Return the [X, Y] coordinate for the center point of the cell that contains the specified text.  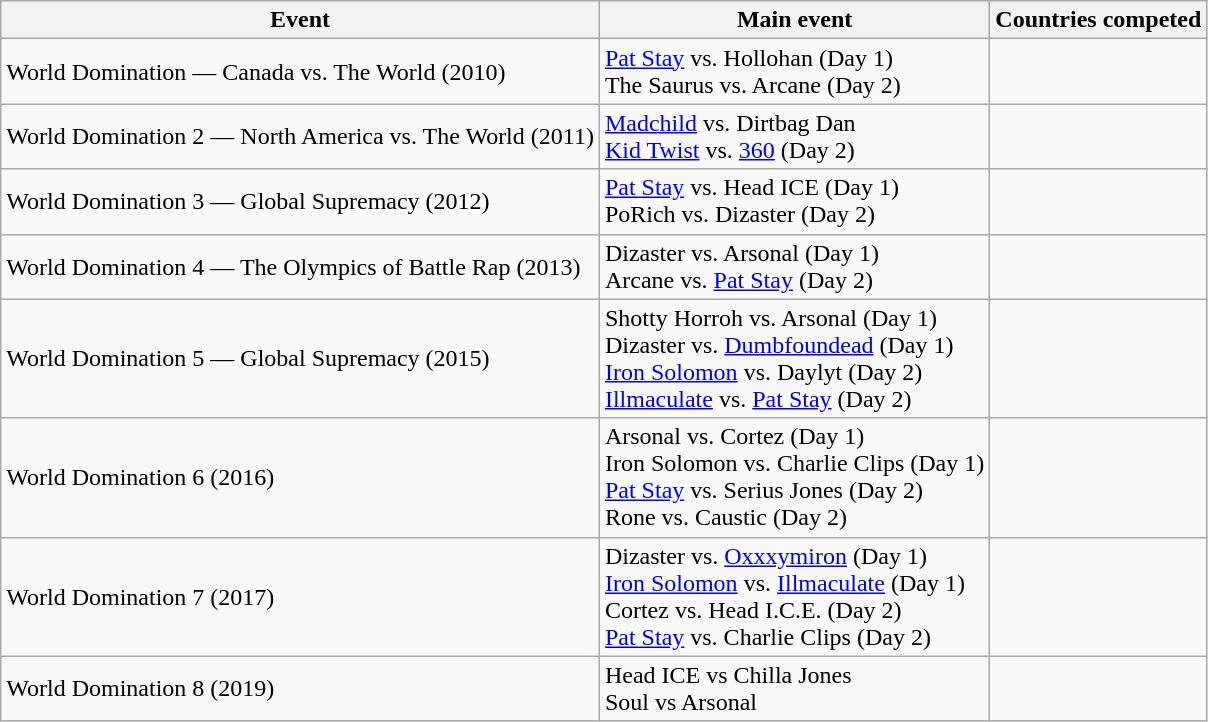
Madchild vs. Dirtbag DanKid Twist vs. 360 (Day 2) [794, 136]
World Domination 5 — Global Supremacy (2015) [300, 358]
World Domination — Canada vs. The World (2010) [300, 72]
Head ICE vs Chilla JonesSoul vs Arsonal [794, 688]
Pat Stay vs. Head ICE (Day 1)PoRich vs. Dizaster (Day 2) [794, 202]
Shotty Horroh vs. Arsonal (Day 1)Dizaster vs. Dumbfoundead (Day 1)Iron Solomon vs. Daylyt (Day 2)Illmaculate vs. Pat Stay (Day 2) [794, 358]
Dizaster vs. Oxxxymiron (Day 1)Iron Solomon vs. Illmaculate (Day 1)Cortez vs. Head I.C.E. (Day 2)Pat Stay vs. Charlie Clips (Day 2) [794, 596]
Arsonal vs. Cortez (Day 1)Iron Solomon vs. Charlie Clips (Day 1)Pat Stay vs. Serius Jones (Day 2)Rone vs. Caustic (Day 2) [794, 478]
Event [300, 20]
World Domination 3 — Global Supremacy (2012) [300, 202]
Main event [794, 20]
Countries competed [1098, 20]
Pat Stay vs. Hollohan (Day 1)The Saurus vs. Arcane (Day 2) [794, 72]
World Domination 4 — The Olympics of Battle Rap (2013) [300, 266]
World Domination 6 (2016) [300, 478]
World Domination 7 (2017) [300, 596]
World Domination 2 — North America vs. The World (2011) [300, 136]
Dizaster vs. Arsonal (Day 1)Arcane vs. Pat Stay (Day 2) [794, 266]
World Domination 8 (2019) [300, 688]
